Determine the (x, y) coordinate at the center of the cell enclosing the given text.  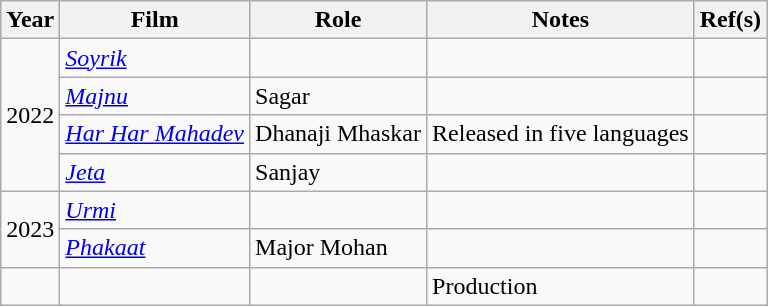
Har Har Mahadev (155, 134)
Urmi (155, 210)
Dhanaji Mhaskar (338, 134)
Year (30, 20)
Major Mohan (338, 248)
Phakaat (155, 248)
Notes (561, 20)
Ref(s) (730, 20)
Soyrik (155, 58)
2023 (30, 229)
Sanjay (338, 172)
Film (155, 20)
Production (561, 286)
Role (338, 20)
Sagar (338, 96)
Jeta (155, 172)
Majnu (155, 96)
Released in five languages (561, 134)
2022 (30, 115)
